Provide the (x, y) coordinate of the cell's center where the given text is located.  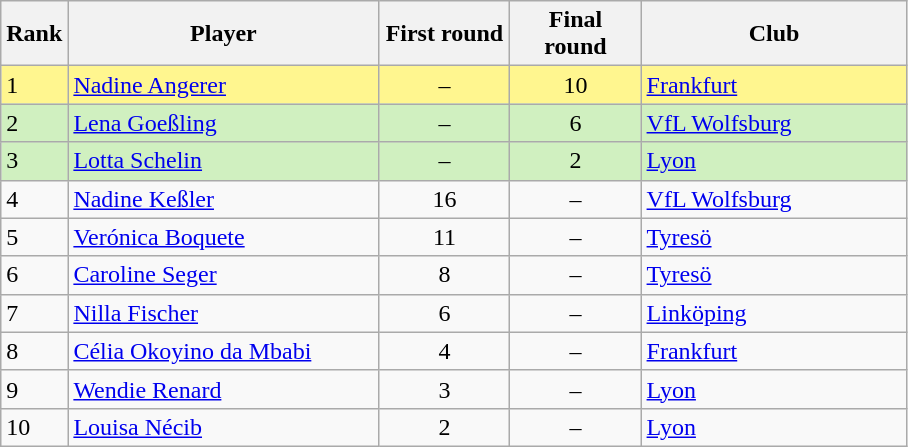
Nilla Fischer (224, 313)
Célia Okoyino da Mbabi (224, 351)
11 (444, 237)
1 (34, 85)
Final round (576, 34)
Lena Goeßling (224, 123)
16 (444, 199)
Wendie Renard (224, 389)
Linköping (774, 313)
9 (34, 389)
Player (224, 34)
Lotta Schelin (224, 161)
Caroline Seger (224, 275)
Nadine Keßler (224, 199)
First round (444, 34)
Nadine Angerer (224, 85)
Verónica Boquete (224, 237)
Rank (34, 34)
Club (774, 34)
7 (34, 313)
5 (34, 237)
Louisa Nécib (224, 427)
